From the cell containing the given text, extract its center point as (x, y) coordinate. 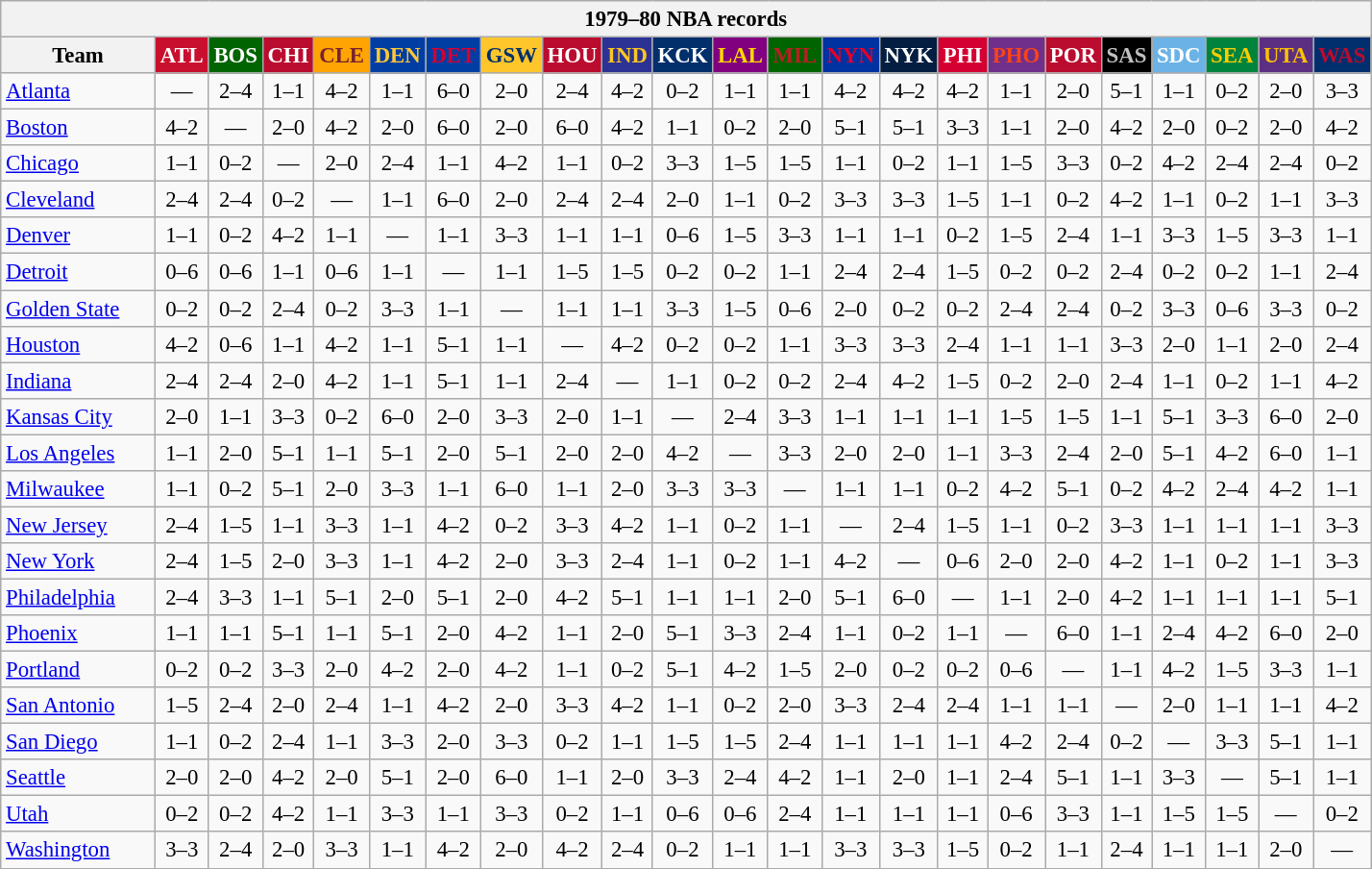
GSW (512, 56)
NYN (850, 56)
MIL (795, 56)
Los Angeles (79, 453)
Team (79, 56)
SAS (1126, 56)
Philadelphia (79, 597)
DET (453, 56)
San Antonio (79, 706)
UTA (1286, 56)
PHI (963, 56)
San Diego (79, 742)
SDC (1179, 56)
Portland (79, 670)
Atlanta (79, 91)
CHI (288, 56)
PHO (1017, 56)
Kansas City (79, 416)
Detroit (79, 272)
BOS (235, 56)
Denver (79, 236)
Washington (79, 851)
1979–80 NBA records (686, 19)
DEN (398, 56)
Phoenix (79, 633)
Cleveland (79, 200)
Indiana (79, 381)
Utah (79, 814)
ATL (182, 56)
SEA (1232, 56)
WAS (1342, 56)
IND (627, 56)
Golden State (79, 309)
Seattle (79, 778)
HOU (573, 56)
New Jersey (79, 525)
Boston (79, 128)
Chicago (79, 163)
New York (79, 561)
POR (1074, 56)
CLE (342, 56)
LAL (740, 56)
Milwaukee (79, 489)
KCK (682, 56)
Houston (79, 344)
NYK (909, 56)
